Scan for the cell matching the given text and deliver its (x, y) coordinate at center. 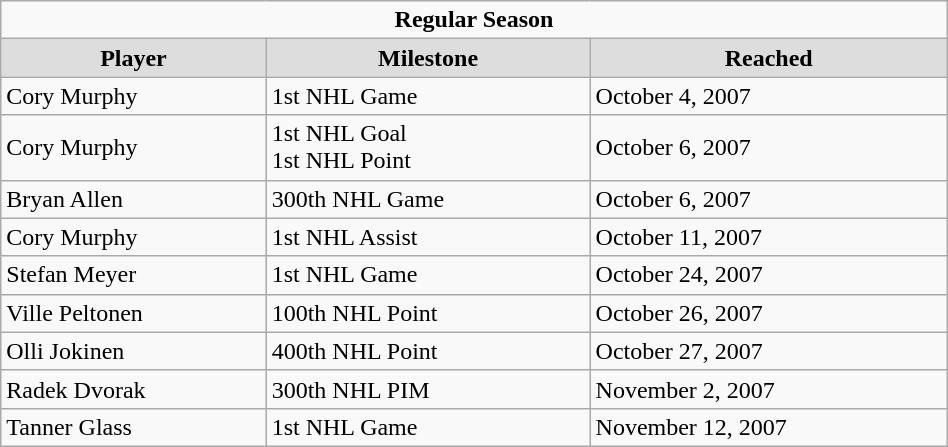
100th NHL Point (428, 313)
Stefan Meyer (134, 275)
Tanner Glass (134, 427)
Radek Dvorak (134, 389)
November 2, 2007 (768, 389)
Player (134, 58)
October 24, 2007 (768, 275)
Olli Jokinen (134, 351)
October 27, 2007 (768, 351)
300th NHL Game (428, 199)
October 11, 2007 (768, 237)
400th NHL Point (428, 351)
October 4, 2007 (768, 96)
1st NHL Assist (428, 237)
Milestone (428, 58)
November 12, 2007 (768, 427)
1st NHL Goal1st NHL Point (428, 148)
October 26, 2007 (768, 313)
Ville Peltonen (134, 313)
Bryan Allen (134, 199)
Regular Season (474, 20)
Reached (768, 58)
300th NHL PIM (428, 389)
